Identify which cell holds the provided text, then report its [x, y] central coordinate. 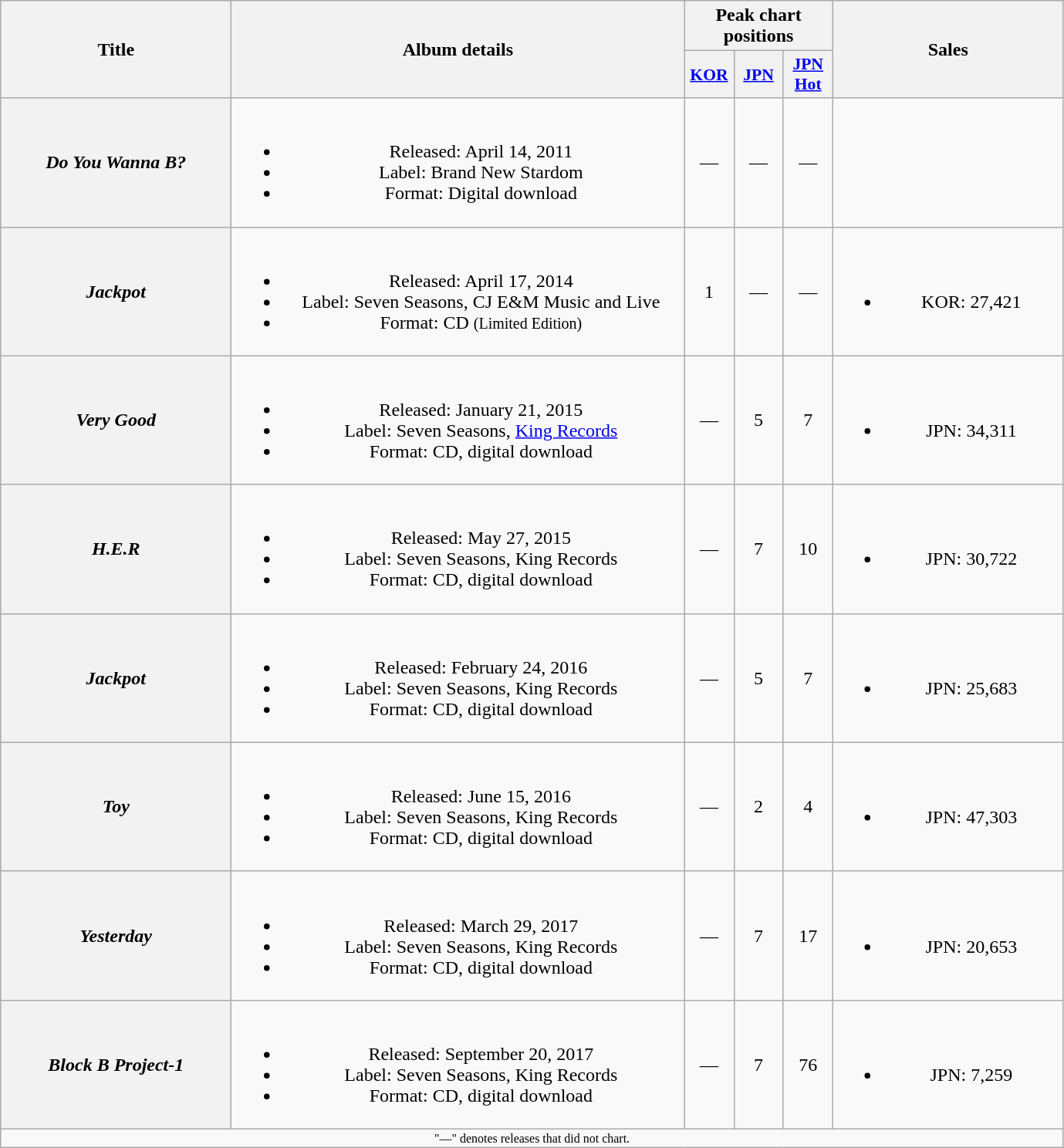
1 [709, 292]
Released: February 24, 2016 Label: Seven Seasons, King RecordsFormat: CD, digital download [458, 677]
Very Good [116, 420]
JPN: 7,259 [947, 1065]
JPN: 30,722 [947, 549]
H.E.R [116, 549]
Released: May 27, 2015 Label: Seven Seasons, King RecordsFormat: CD, digital download [458, 549]
10 [808, 549]
KOR: 27,421 [947, 292]
JPN: 34,311 [947, 420]
Released: September 20, 2017 Label: Seven Seasons, King RecordsFormat: CD, digital download [458, 1065]
Released: April 14, 2011 Label: Brand New StardomFormat: Digital download [458, 162]
17 [808, 935]
KOR [709, 74]
Released: March 29, 2017 Label: Seven Seasons, King RecordsFormat: CD, digital download [458, 935]
JPNHot [808, 74]
Released: June 15, 2016 Label: Seven Seasons, King RecordsFormat: CD, digital download [458, 807]
"—" denotes releases that did not chart. [532, 1138]
Released: January 21, 2015 Label: Seven Seasons, King RecordsFormat: CD, digital download [458, 420]
Yesterday [116, 935]
JPN [758, 74]
76 [808, 1065]
Released: April 17, 2014 Label: Seven Seasons, CJ E&M Music and LiveFormat: CD (Limited Edition) [458, 292]
Sales [947, 49]
Block B Project-1 [116, 1065]
Toy [116, 807]
2 [758, 807]
4 [808, 807]
JPN: 25,683 [947, 677]
JPN: 20,653 [947, 935]
Title [116, 49]
Album details [458, 49]
Peak chart positions [758, 26]
Do You Wanna B? [116, 162]
JPN: 47,303 [947, 807]
